Detect which cell encompasses the target text, then output its (x, y) center coordinate. 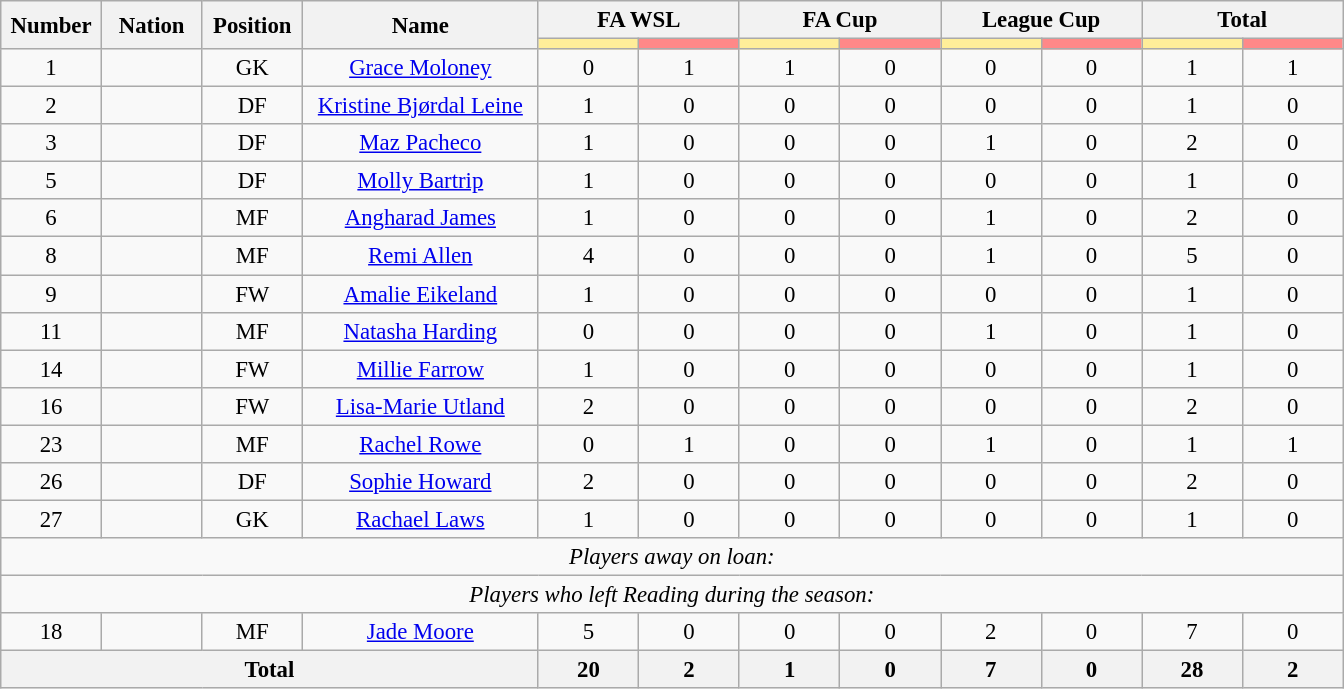
Rachael Laws (421, 519)
Angharad James (421, 219)
Rachel Rowe (421, 444)
Jade Moore (421, 632)
23 (52, 444)
Natasha Harding (421, 331)
FA WSL (638, 20)
20 (588, 670)
9 (52, 294)
Position (252, 25)
16 (52, 406)
26 (52, 482)
Lisa-Marie Utland (421, 406)
8 (52, 256)
Name (421, 25)
Millie Farrow (421, 369)
FA Cup (840, 20)
3 (52, 143)
28 (1192, 670)
Amalie Eikeland (421, 294)
27 (52, 519)
Number (52, 25)
Sophie Howard (421, 482)
Grace Moloney (421, 68)
6 (52, 219)
Players away on loan: (672, 557)
Molly Bartrip (421, 181)
4 (588, 256)
Kristine Bjørdal Leine (421, 106)
Nation (152, 25)
11 (52, 331)
Maz Pacheco (421, 143)
Remi Allen (421, 256)
League Cup (1040, 20)
14 (52, 369)
Players who left Reading during the season: (672, 594)
18 (52, 632)
